Return [x, y] of the center of cell containing provided text 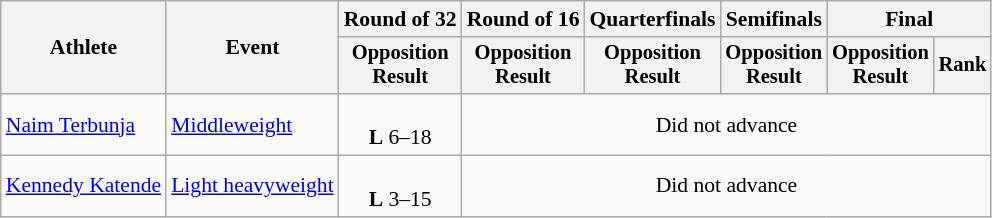
L 6–18 [400, 124]
L 3–15 [400, 186]
Naim Terbunja [84, 124]
Athlete [84, 48]
Final [909, 19]
Light heavyweight [252, 186]
Quarterfinals [652, 19]
Event [252, 48]
Middleweight [252, 124]
Rank [963, 66]
Semifinals [774, 19]
Round of 32 [400, 19]
Round of 16 [524, 19]
Kennedy Katende [84, 186]
